Pinpoint the cell where the given text exists, returning its [X, Y] midpoint coordinate. 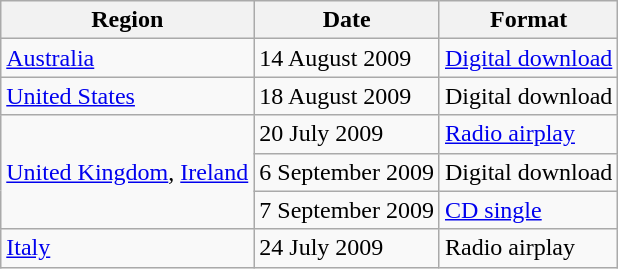
Format [528, 20]
CD single [528, 210]
20 July 2009 [347, 134]
6 September 2009 [347, 172]
United Kingdom, Ireland [128, 172]
Italy [128, 248]
United States [128, 96]
7 September 2009 [347, 210]
Region [128, 20]
Australia [128, 58]
14 August 2009 [347, 58]
Date [347, 20]
24 July 2009 [347, 248]
18 August 2009 [347, 96]
